From the cell containing the given text, extract its center point as [x, y] coordinate. 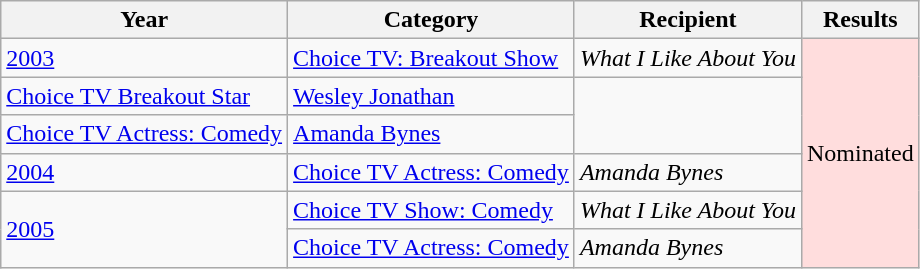
2003 [144, 58]
Wesley Jonathan [432, 96]
2004 [144, 172]
Category [432, 20]
Recipient [688, 20]
Choice TV Breakout Star [144, 96]
Choice TV: Breakout Show [432, 58]
2005 [144, 229]
Results [860, 20]
Nominated [860, 153]
Choice TV Show: Comedy [432, 210]
Year [144, 20]
